Return the [X, Y] coordinate for the center point of the cell that contains the specified text.  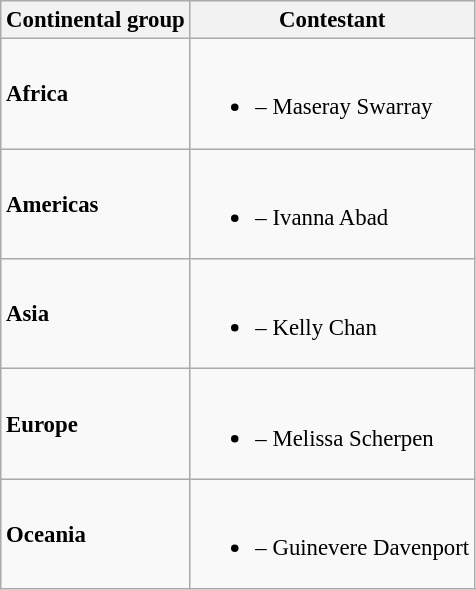
Europe [96, 424]
Americas [96, 204]
– Kelly Chan [332, 314]
Continental group [96, 20]
– Ivanna Abad [332, 204]
– Melissa Scherpen [332, 424]
Oceania [96, 534]
Contestant [332, 20]
– Guinevere Davenport [332, 534]
Africa [96, 94]
– Maseray Swarray [332, 94]
Asia [96, 314]
